For the text-containing cell, return its midpoint in (x, y) coordinate format. 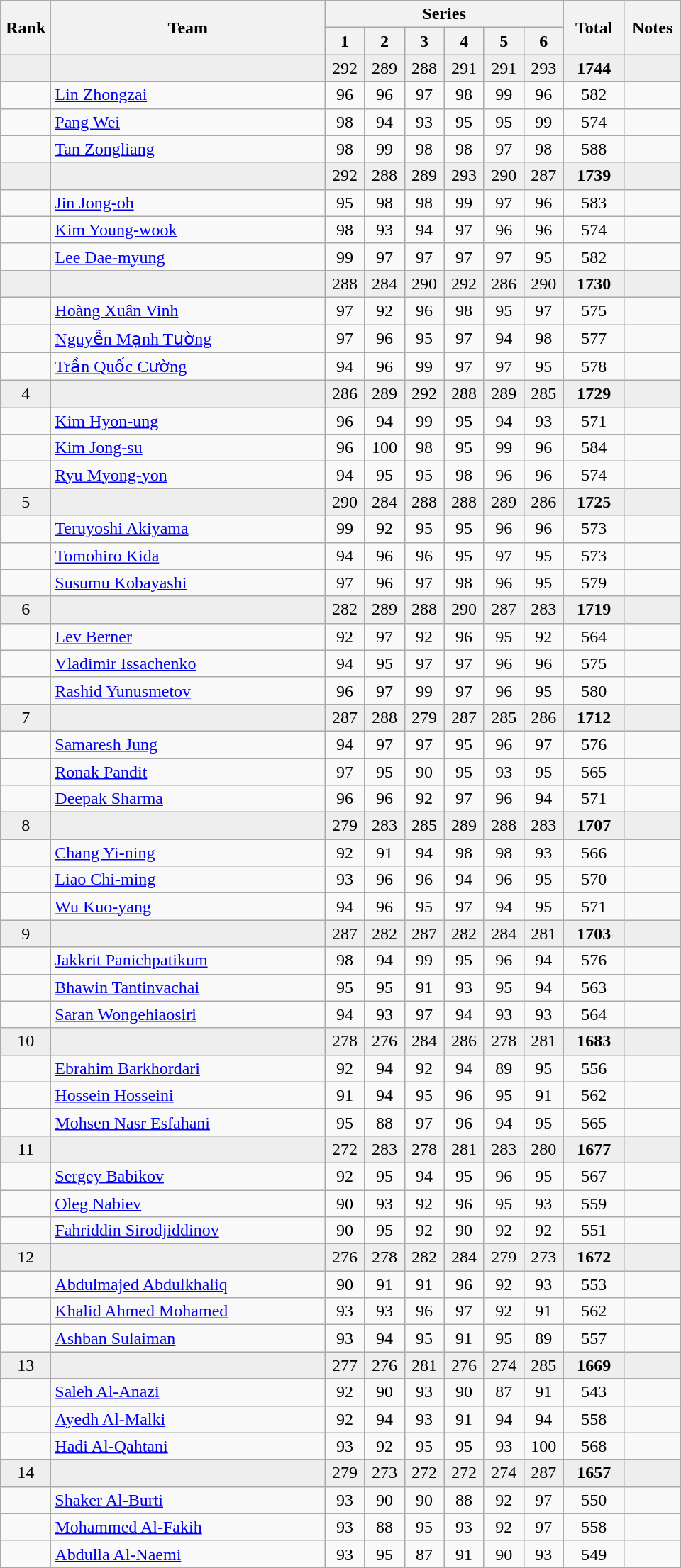
Lin Zhongzai (188, 95)
13 (26, 1365)
3 (424, 41)
12 (26, 1258)
1703 (594, 934)
Saleh Al-Anazi (188, 1392)
Rank (26, 28)
559 (594, 1203)
Chang Yi-ning (188, 853)
Abdulmajed Abdulkhaliq (188, 1284)
578 (594, 366)
1657 (594, 1473)
277 (345, 1365)
543 (594, 1392)
Mohsen Nasr Esfahani (188, 1122)
2 (384, 41)
1730 (594, 284)
Nguyễn Mạnh Tường (188, 339)
551 (594, 1231)
577 (594, 339)
584 (594, 448)
Ayedh Al-Malki (188, 1419)
Team (188, 28)
Khalid Ahmed Mohamed (188, 1311)
563 (594, 987)
588 (594, 149)
Hossein Hosseini (188, 1095)
Saran Wongehiaosiri (188, 1014)
Abdulla Al-Naemi (188, 1554)
Lee Dae-myung (188, 257)
Fahriddin Sirodjiddinov (188, 1231)
550 (594, 1500)
1739 (594, 176)
1707 (594, 826)
Tomohiro Kida (188, 556)
553 (594, 1284)
Liao Chi-ming (188, 880)
1744 (594, 68)
1719 (594, 610)
1669 (594, 1365)
Rashid Yunusmetov (188, 690)
Trần Quốc Cường (188, 366)
Pang Wei (188, 122)
11 (26, 1149)
Jin Jong-oh (188, 203)
Sergey Babikov (188, 1176)
Kim Young-wook (188, 230)
7 (26, 717)
549 (594, 1554)
1 (345, 41)
567 (594, 1176)
583 (594, 203)
Ebrahim Barkhordari (188, 1068)
1729 (594, 394)
579 (594, 583)
14 (26, 1473)
1683 (594, 1041)
280 (543, 1149)
Ryu Myong-yon (188, 475)
Shaker Al-Burti (188, 1500)
Ronak Pandit (188, 772)
1712 (594, 717)
Susumu Kobayashi (188, 583)
8 (26, 826)
Vladimir Issachenko (188, 663)
Ashban Sulaiman (188, 1338)
568 (594, 1446)
556 (594, 1068)
570 (594, 880)
Kim Jong-su (188, 448)
Wu Kuo-yang (188, 907)
Bhawin Tantinvachai (188, 987)
Lev Berner (188, 637)
Jakkrit Panichpatikum (188, 961)
Deepak Sharma (188, 799)
10 (26, 1041)
Series (444, 14)
Oleg Nabiev (188, 1203)
Total (594, 28)
Kim Hyon-ung (188, 421)
Hoàng Xuân Vinh (188, 310)
Notes (653, 28)
Mohammed Al-Fakih (188, 1527)
557 (594, 1338)
Tan Zongliang (188, 149)
1677 (594, 1149)
Teruyoshi Akiyama (188, 529)
566 (594, 853)
Hadi Al-Qahtani (188, 1446)
9 (26, 934)
Samaresh Jung (188, 744)
1725 (594, 502)
580 (594, 690)
1672 (594, 1258)
